From the cell containing the given text, extract its center point as [x, y] coordinate. 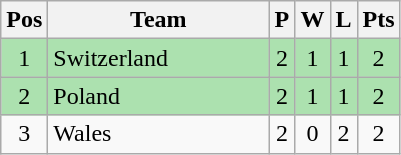
P [282, 20]
Pts [378, 20]
L [344, 20]
Wales [158, 134]
Pos [24, 20]
Team [158, 20]
Switzerland [158, 58]
Poland [158, 96]
0 [312, 134]
W [312, 20]
3 [24, 134]
